Output the [x, y] coordinate of the center of the cell containing the given text.  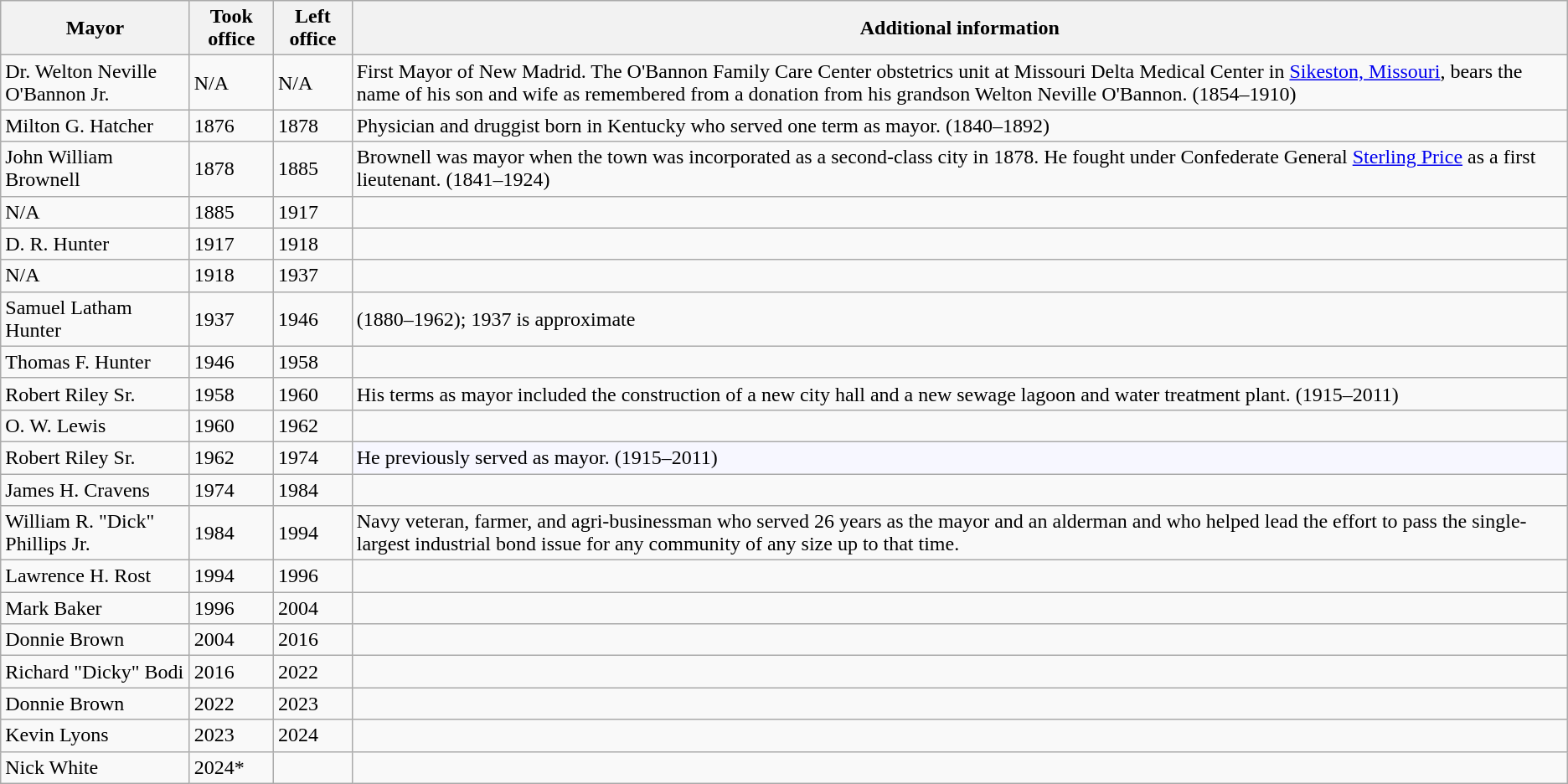
His terms as mayor included the construction of a new city hall and a new sewage lagoon and water treatment plant. (1915–2011) [960, 394]
2024 [312, 735]
Left office [312, 28]
William R. "Dick" Phillips Jr. [95, 533]
D. R. Hunter [95, 244]
John William Brownell [95, 169]
Lawrence H. Rost [95, 576]
Milton G. Hatcher [95, 126]
James H. Cravens [95, 490]
Additional information [960, 28]
O. W. Lewis [95, 426]
1876 [231, 126]
Thomas F. Hunter [95, 362]
Physician and druggist born in Kentucky who served one term as mayor. (1840–1892) [960, 126]
Dr. Welton Neville O'Bannon Jr. [95, 82]
(1880–1962); 1937 is approximate [960, 318]
Richard "Dicky" Bodi [95, 672]
Kevin Lyons [95, 735]
2024* [231, 767]
Mayor [95, 28]
He previously served as mayor. (1915–2011) [960, 457]
Mark Baker [95, 608]
Nick White [95, 767]
Samuel Latham Hunter [95, 318]
Took office [231, 28]
